Capture the cell that displays the provided text and extract its [x, y] central coordinate. 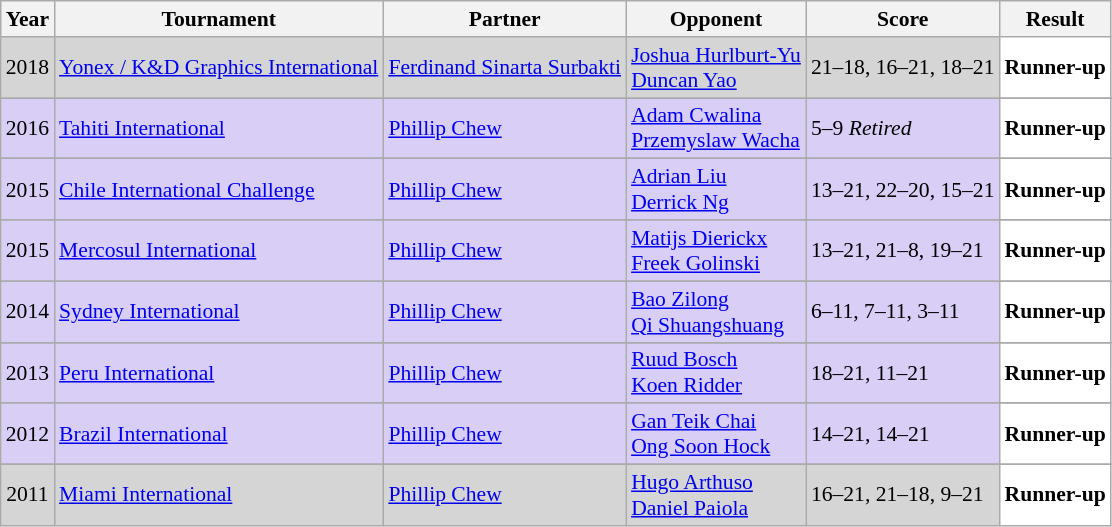
2014 [28, 312]
Ruud Bosch Koen Ridder [716, 372]
2013 [28, 372]
Tournament [218, 19]
Chile International Challenge [218, 190]
Miami International [218, 496]
16–21, 21–18, 9–21 [903, 496]
Sydney International [218, 312]
Bao Zilong Qi Shuangshuang [716, 312]
Result [1054, 19]
Gan Teik Chai Ong Soon Hock [716, 434]
Opponent [716, 19]
Score [903, 19]
13–21, 21–8, 19–21 [903, 250]
13–21, 22–20, 15–21 [903, 190]
Brazil International [218, 434]
Tahiti International [218, 128]
6–11, 7–11, 3–11 [903, 312]
2011 [28, 496]
Hugo Arthuso Daniel Paiola [716, 496]
Year [28, 19]
5–9 Retired [903, 128]
Partner [504, 19]
21–18, 16–21, 18–21 [903, 68]
Adrian Liu Derrick Ng [716, 190]
2018 [28, 68]
2016 [28, 128]
Adam Cwalina Przemyslaw Wacha [716, 128]
Yonex / K&D Graphics International [218, 68]
Peru International [218, 372]
18–21, 11–21 [903, 372]
Joshua Hurlburt-Yu Duncan Yao [716, 68]
Ferdinand Sinarta Surbakti [504, 68]
2012 [28, 434]
14–21, 14–21 [903, 434]
Mercosul International [218, 250]
Matijs Dierickx Freek Golinski [716, 250]
